Locate the cell with the specified text and output its (x, y) center coordinate. 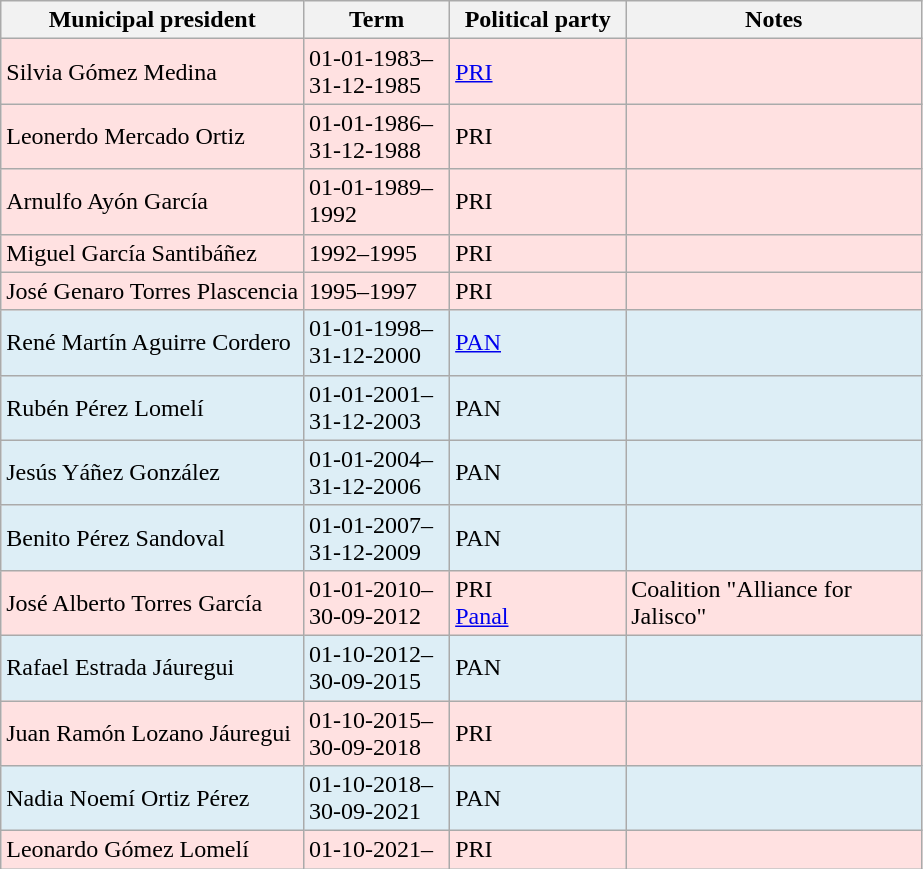
01-01-1989–1992 (377, 202)
01-10-2021– (377, 850)
Notes (774, 20)
PRI Panal (538, 602)
01-10-2018–30-09-2021 (377, 798)
01-01-2010–30-09-2012 (377, 602)
José Alberto Torres García (152, 602)
Municipal president (152, 20)
1995–1997 (377, 291)
Leonardo Gómez Lomelí (152, 850)
01-01-2001–31-12-2003 (377, 408)
Leonerdo Mercado Ortiz (152, 136)
Coalition "Alliance for Jalisco" (774, 602)
Jesús Yáñez González (152, 472)
Rubén Pérez Lomelí (152, 408)
1992–1995 (377, 253)
René Martín Aguirre Cordero (152, 342)
Juan Ramón Lozano Jáuregui (152, 732)
01-01-2007–31-12-2009 (377, 538)
Arnulfo Ayón García (152, 202)
01-01-1986–31-12-1988 (377, 136)
01-10-2012–30-09-2015 (377, 668)
Nadia Noemí Ortiz Pérez (152, 798)
Silvia Gómez Medina (152, 72)
Political party (538, 20)
01-01-2004–31-12-2006 (377, 472)
01-10-2015–30-09-2018 (377, 732)
Miguel García Santibáñez (152, 253)
José Genaro Torres Plascencia (152, 291)
Rafael Estrada Jáuregui (152, 668)
Term (377, 20)
01-01-1983–31-12-1985 (377, 72)
01-01-1998–31-12-2000 (377, 342)
Benito Pérez Sandoval (152, 538)
